For the text-containing cell, return its midpoint in [x, y] coordinate format. 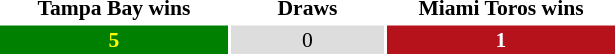
5 [114, 40]
1 [501, 40]
0 [308, 40]
